Output the (x, y) coordinate of the center of the cell containing the given text.  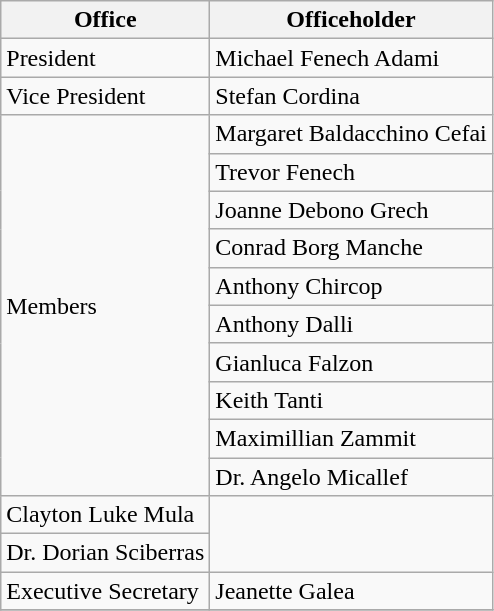
Anthony Dalli (352, 324)
Joanne Debono Grech (352, 210)
Trevor Fenech (352, 172)
Officeholder (352, 20)
Gianluca Falzon (352, 362)
Vice President (106, 96)
Maximillian Zammit (352, 438)
Keith Tanti (352, 400)
Margaret Baldacchino Cefai (352, 134)
Conrad Borg Manche (352, 248)
Michael Fenech Adami (352, 58)
Dr. Angelo Micallef (352, 477)
Office (106, 20)
Clayton Luke Mula (106, 515)
Jeanette Galea (352, 591)
Members (106, 306)
Executive Secretary (106, 591)
Stefan Cordina (352, 96)
Anthony Chircop (352, 286)
Dr. Dorian Sciberras (106, 553)
President (106, 58)
